Output the (x, y) coordinate of the center of the cell containing the given text.  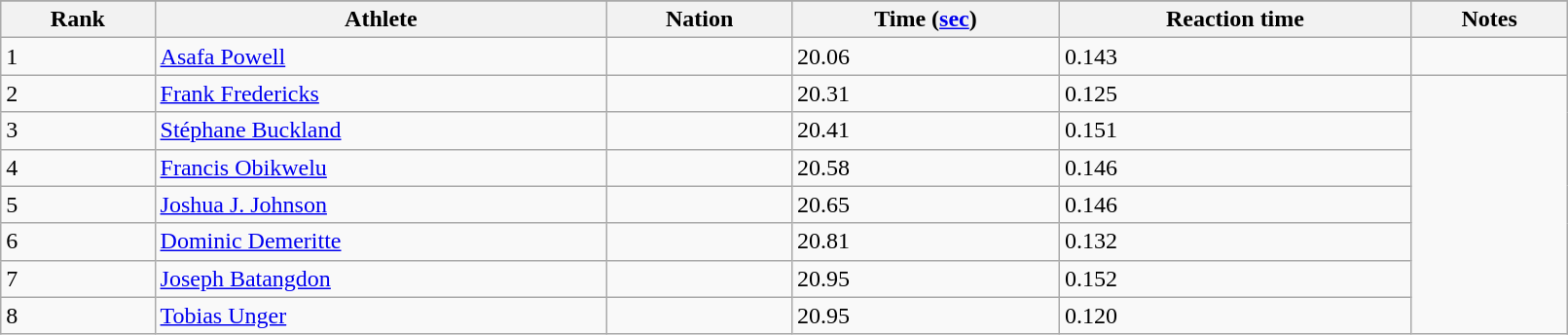
20.06 (925, 56)
Notes (1489, 19)
Rank (78, 19)
6 (78, 242)
Athlete (382, 19)
8 (78, 316)
20.58 (925, 167)
1 (78, 56)
5 (78, 205)
20.31 (925, 93)
Stéphane Buckland (382, 130)
0.143 (1234, 56)
0.152 (1234, 279)
Joseph Batangdon (382, 279)
0.125 (1234, 93)
20.41 (925, 130)
0.151 (1234, 130)
Nation (700, 19)
20.65 (925, 205)
Joshua J. Johnson (382, 205)
Francis Obikwelu (382, 167)
0.120 (1234, 316)
Time (sec) (925, 19)
Asafa Powell (382, 56)
3 (78, 130)
7 (78, 279)
Frank Fredericks (382, 93)
20.81 (925, 242)
Tobias Unger (382, 316)
2 (78, 93)
Reaction time (1234, 19)
4 (78, 167)
Dominic Demeritte (382, 242)
0.132 (1234, 242)
